From the cell containing the given text, extract its center point as [x, y] coordinate. 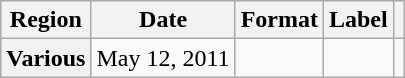
Date [163, 20]
Various [46, 58]
Region [46, 20]
May 12, 2011 [163, 58]
Label [358, 20]
Format [279, 20]
